Search for the cell housing the specified text and yield its [X, Y] center coordinate. 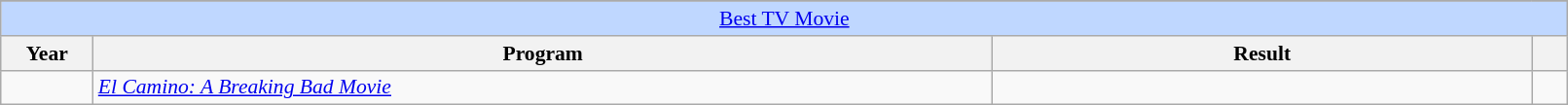
Year [47, 53]
Best TV Movie [784, 18]
El Camino: A Breaking Bad Movie [543, 87]
Program [543, 53]
Result [1262, 53]
